Pinpoint the cell where the given text exists, returning its [X, Y] midpoint coordinate. 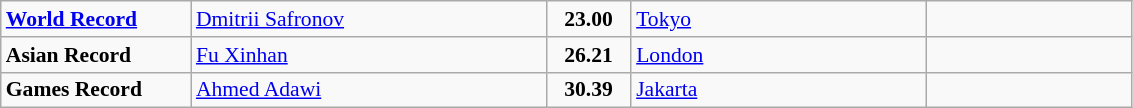
Games Record [96, 90]
Asian Record [96, 55]
Dmitrii Safronov [368, 19]
23.00 [588, 19]
World Record [96, 19]
30.39 [588, 90]
Ahmed Adawi [368, 90]
Fu Xinhan [368, 55]
26.21 [588, 55]
Jakarta [778, 90]
Tokyo [778, 19]
London [778, 55]
